Scan for the cell matching the given text and deliver its [X, Y] coordinate at center. 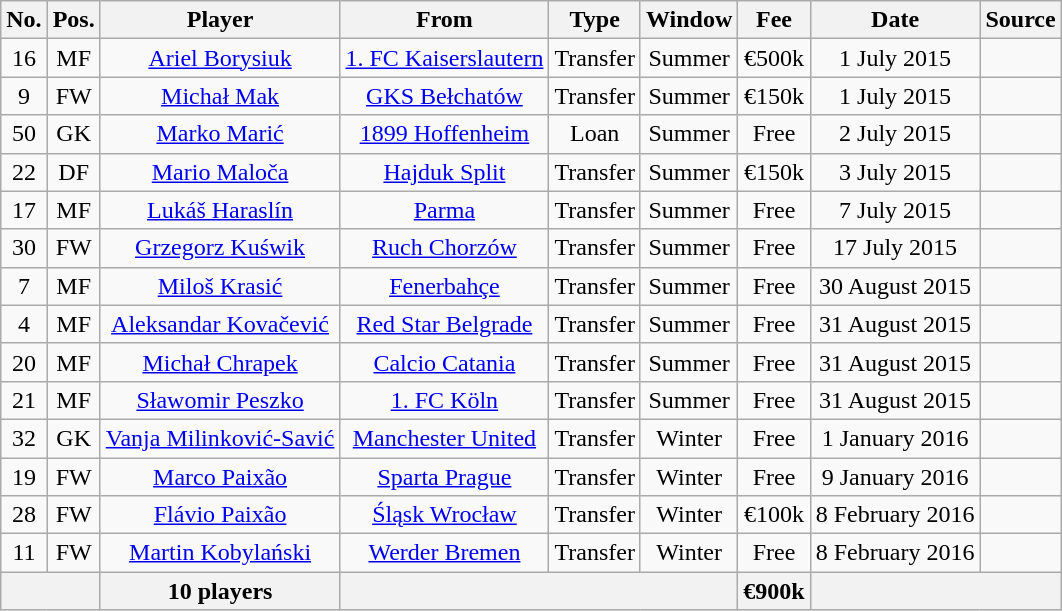
Hajduk Split [444, 172]
Lukáš Haraslín [220, 210]
Ruch Chorzów [444, 248]
30 [24, 248]
Michał Mak [220, 96]
1899 Hoffenheim [444, 134]
Manchester United [444, 438]
Werder Bremen [444, 553]
2 July 2015 [895, 134]
Marco Paixão [220, 477]
Red Star Belgrade [444, 324]
19 [24, 477]
€500k [774, 58]
€900k [774, 591]
Type [595, 20]
21 [24, 400]
Loan [595, 134]
32 [24, 438]
22 [24, 172]
Miloš Krasić [220, 286]
1. FC Köln [444, 400]
€100k [774, 515]
Michał Chrapek [220, 362]
11 [24, 553]
16 [24, 58]
Vanja Milinković-Savić [220, 438]
Flávio Paixão [220, 515]
Grzegorz Kuświk [220, 248]
50 [24, 134]
Player [220, 20]
Source [1020, 20]
Sławomir Peszko [220, 400]
17 July 2015 [895, 248]
Fee [774, 20]
4 [24, 324]
Window [688, 20]
Ariel Borysiuk [220, 58]
9 [24, 96]
Calcio Catania [444, 362]
Parma [444, 210]
Date [895, 20]
10 players [220, 591]
3 July 2015 [895, 172]
Mario Maloča [220, 172]
From [444, 20]
Pos. [74, 20]
No. [24, 20]
Śląsk Wrocław [444, 515]
7 [24, 286]
Martin Kobylański [220, 553]
Sparta Prague [444, 477]
1. FC Kaiserslautern [444, 58]
Fenerbahçe [444, 286]
9 January 2016 [895, 477]
30 August 2015 [895, 286]
Marko Marić [220, 134]
20 [24, 362]
17 [24, 210]
DF [74, 172]
1 January 2016 [895, 438]
7 July 2015 [895, 210]
Aleksandar Kovačević [220, 324]
GKS Bełchatów [444, 96]
28 [24, 515]
